Return [X, Y] of the center of cell containing provided text 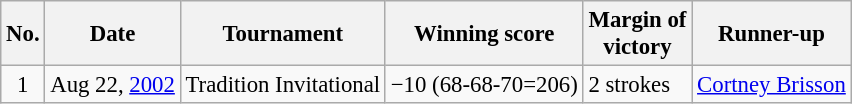
No. [23, 34]
Tournament [282, 34]
Aug 22, 2002 [112, 85]
Winning score [484, 34]
Cortney Brisson [772, 85]
2 strokes [638, 85]
Tradition Invitational [282, 85]
1 [23, 85]
Runner-up [772, 34]
−10 (68-68-70=206) [484, 85]
Margin ofvictory [638, 34]
Date [112, 34]
